Scan for the cell matching the given text and deliver its [X, Y] coordinate at center. 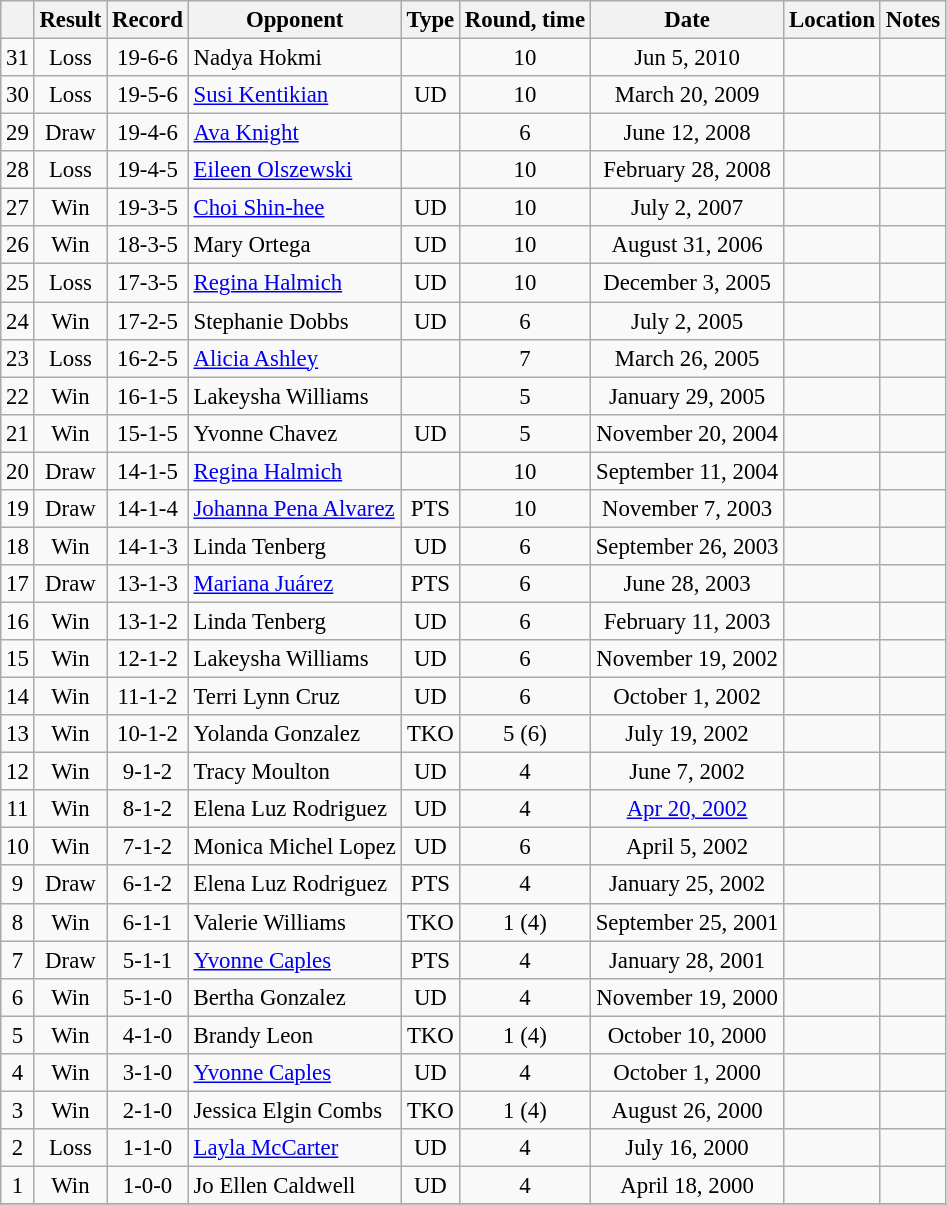
Mariana Juárez [294, 584]
19-6-6 [148, 58]
March 26, 2005 [686, 358]
14-1-4 [148, 509]
11 [18, 809]
April 18, 2000 [686, 1185]
13-1-2 [148, 621]
14-1-5 [148, 471]
17 [18, 584]
Mary Ortega [294, 245]
15-1-5 [148, 433]
19-4-5 [148, 170]
8-1-2 [148, 809]
January 28, 2001 [686, 960]
11-1-2 [148, 697]
Apr 20, 2002 [686, 809]
December 3, 2005 [686, 283]
2-1-0 [148, 1110]
19-5-6 [148, 95]
6-1-1 [148, 922]
October 1, 2002 [686, 697]
14 [18, 697]
Result [70, 20]
Valerie Williams [294, 922]
5-1-1 [148, 960]
Location [832, 20]
November 19, 2000 [686, 997]
September 11, 2004 [686, 471]
10-1-2 [148, 734]
15 [18, 659]
Stephanie Dobbs [294, 321]
April 5, 2002 [686, 847]
July 2, 2007 [686, 208]
1 [18, 1185]
23 [18, 358]
September 25, 2001 [686, 922]
27 [18, 208]
13-1-3 [148, 584]
2 [18, 1148]
June 12, 2008 [686, 133]
16 [18, 621]
October 1, 2000 [686, 1073]
Tracy Moulton [294, 772]
19-4-6 [148, 133]
Yvonne Chavez [294, 433]
February 28, 2008 [686, 170]
6-1-2 [148, 885]
June 7, 2002 [686, 772]
February 11, 2003 [686, 621]
November 20, 2004 [686, 433]
29 [18, 133]
March 20, 2009 [686, 95]
5-1-0 [148, 997]
June 28, 2003 [686, 584]
20 [18, 471]
17-2-5 [148, 321]
17-3-5 [148, 283]
Record [148, 20]
Nadya Hokmi [294, 58]
16-2-5 [148, 358]
Brandy Leon [294, 1035]
Jo Ellen Caldwell [294, 1185]
Jessica Elgin Combs [294, 1110]
Opponent [294, 20]
July 16, 2000 [686, 1148]
Notes [912, 20]
8 [18, 922]
Type [430, 20]
1-0-0 [148, 1185]
26 [18, 245]
Layla McCarter [294, 1148]
1-1-0 [148, 1148]
30 [18, 95]
September 26, 2003 [686, 546]
Bertha Gonzalez [294, 997]
January 29, 2005 [686, 396]
18 [18, 546]
9 [18, 885]
12 [18, 772]
13 [18, 734]
Yolanda Gonzalez [294, 734]
25 [18, 283]
3-1-0 [148, 1073]
Choi Shin-hee [294, 208]
August 31, 2006 [686, 245]
12-1-2 [148, 659]
Eileen Olszewski [294, 170]
14-1-3 [148, 546]
28 [18, 170]
31 [18, 58]
9-1-2 [148, 772]
Ava Knight [294, 133]
Jun 5, 2010 [686, 58]
November 7, 2003 [686, 509]
Round, time [524, 20]
5 (6) [524, 734]
November 19, 2002 [686, 659]
3 [18, 1110]
Susi Kentikian [294, 95]
19 [18, 509]
4-1-0 [148, 1035]
Monica Michel Lopez [294, 847]
July 2, 2005 [686, 321]
7-1-2 [148, 847]
24 [18, 321]
July 19, 2002 [686, 734]
October 10, 2000 [686, 1035]
18-3-5 [148, 245]
Alicia Ashley [294, 358]
Terri Lynn Cruz [294, 697]
19-3-5 [148, 208]
22 [18, 396]
16-1-5 [148, 396]
Date [686, 20]
January 25, 2002 [686, 885]
Johanna Pena Alvarez [294, 509]
August 26, 2000 [686, 1110]
21 [18, 433]
